Find where the given text appears and provide that cell's center as [x, y] coordinate. 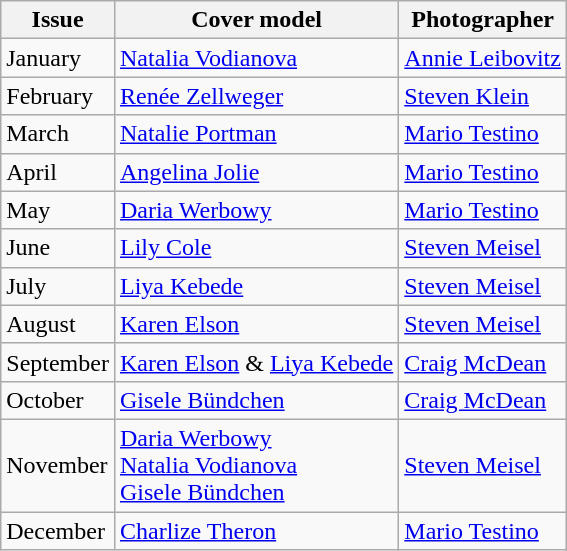
Issue [58, 20]
June [58, 248]
February [58, 96]
July [58, 286]
Annie Leibovitz [483, 58]
Lily Cole [256, 248]
March [58, 134]
Steven Klein [483, 96]
April [58, 172]
Daria Werbowy [256, 210]
August [58, 324]
Daria WerbowyNatalia VodianovaGisele Bündchen [256, 465]
Gisele Bündchen [256, 400]
January [58, 58]
Karen Elson & Liya Kebede [256, 362]
Karen Elson [256, 324]
September [58, 362]
Renée Zellweger [256, 96]
October [58, 400]
November [58, 465]
Cover model [256, 20]
Angelina Jolie [256, 172]
Charlize Theron [256, 531]
Photographer [483, 20]
December [58, 531]
Liya Kebede [256, 286]
Natalia Vodianova [256, 58]
May [58, 210]
Natalie Portman [256, 134]
